Locate the cell with the specified text and output its [X, Y] center coordinate. 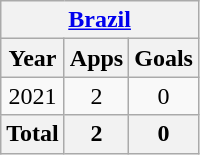
2021 [33, 96]
Brazil [100, 20]
Year [33, 58]
Goals [164, 58]
Total [33, 134]
Apps [96, 58]
